Provide the (X, Y) coordinate of the cell's center where the given text is located.  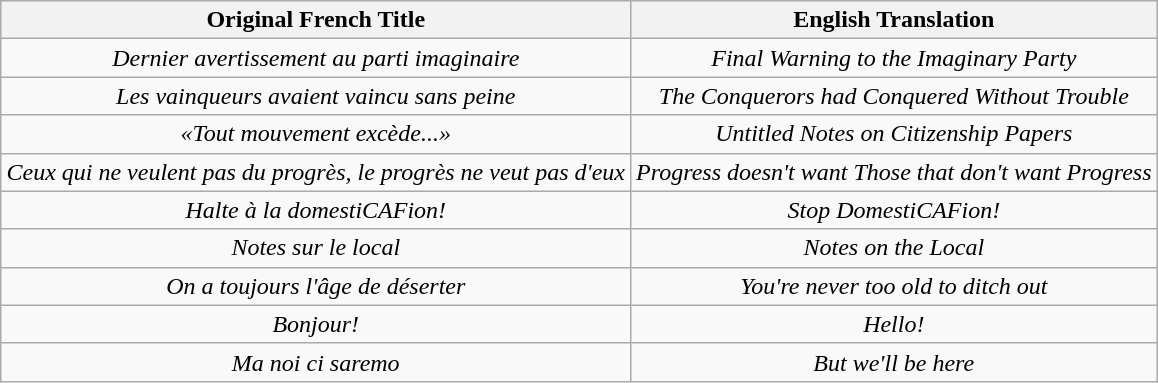
Ceux qui ne veulent pas du progrès, le progrès ne veut pas d'eux (316, 172)
Notes sur le local (316, 248)
Dernier avertissement au parti imaginaire (316, 58)
Halte à la domestiCAFion! (316, 210)
Stop DomestiCAFion! (894, 210)
Les vainqueurs avaient vaincu sans peine (316, 96)
You're never too old to ditch out (894, 286)
On a toujours l'âge de déserter (316, 286)
But we'll be here (894, 362)
Ma noi ci saremo (316, 362)
Untitled Notes on Citizenship Papers (894, 134)
Final Warning to the Imaginary Party (894, 58)
Progress doesn't want Those that don't want Progress (894, 172)
Notes on the Local (894, 248)
English Translation (894, 20)
Bonjour! (316, 324)
Hello! (894, 324)
The Conquerors had Conquered Without Trouble (894, 96)
«Tout mouvement excède...» (316, 134)
Original French Title (316, 20)
